For the text-containing cell, return its midpoint in [x, y] coordinate format. 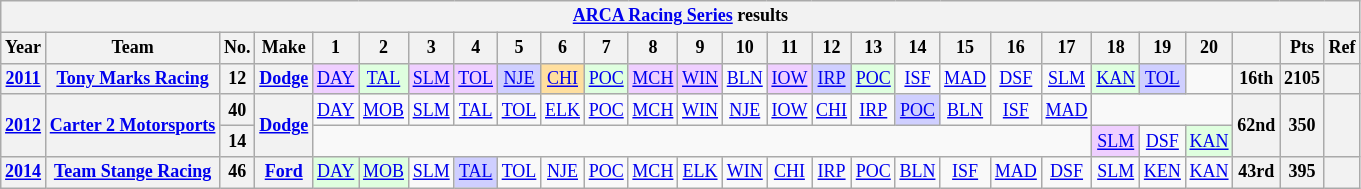
17 [1066, 48]
62nd [1256, 125]
43rd [1256, 172]
15 [966, 48]
Ford [284, 172]
18 [1116, 48]
Year [24, 48]
Carter 2 Motorsports [132, 125]
46 [238, 172]
8 [653, 48]
Team Stange Racing [132, 172]
No. [238, 48]
Team [132, 48]
Ref [1342, 48]
Pts [1302, 48]
2012 [24, 125]
19 [1163, 48]
9 [700, 48]
Make [284, 48]
3 [431, 48]
Tony Marks Racing [132, 78]
350 [1302, 125]
1 [336, 48]
2105 [1302, 78]
2014 [24, 172]
11 [790, 48]
2011 [24, 78]
16th [1256, 78]
5 [518, 48]
6 [563, 48]
7 [606, 48]
20 [1209, 48]
40 [238, 110]
16 [1016, 48]
KEN [1163, 172]
ARCA Racing Series results [680, 16]
13 [873, 48]
2 [384, 48]
395 [1302, 172]
4 [476, 48]
10 [744, 48]
